Determine the [x, y] coordinate at the center of the cell enclosing the given text.  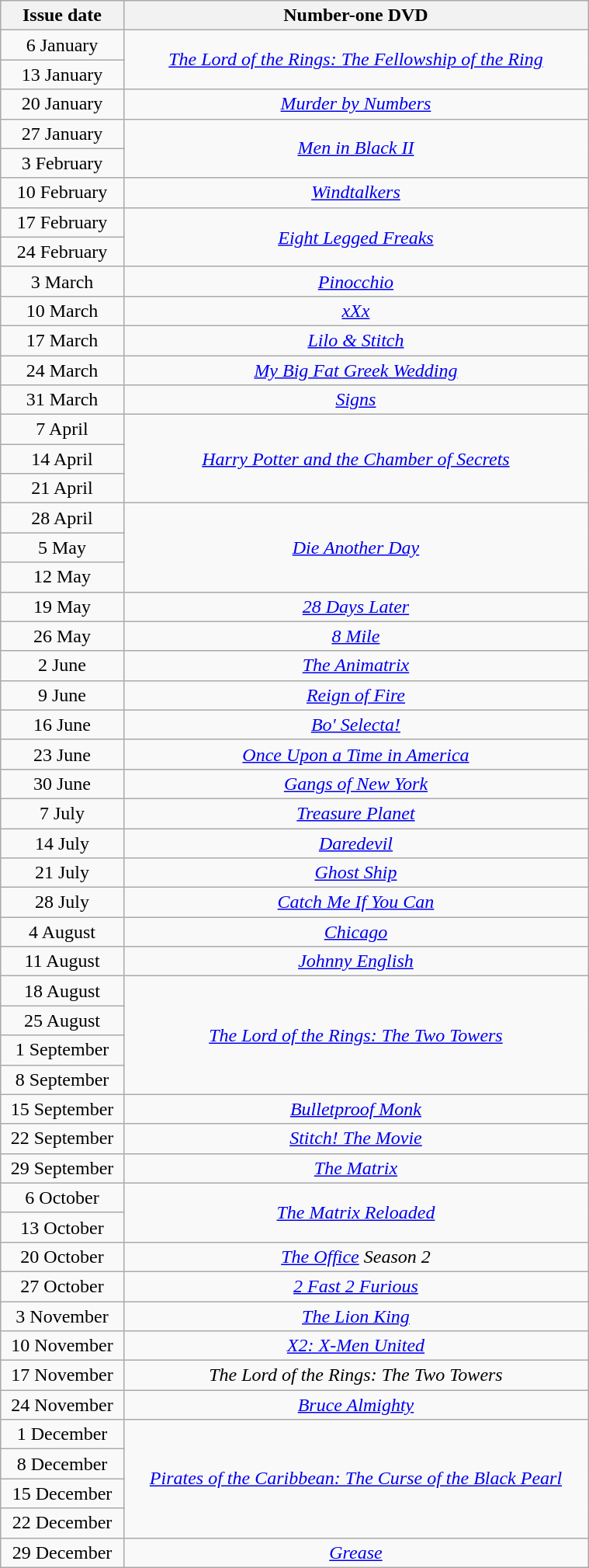
21 April [62, 488]
20 October [62, 1257]
17 March [62, 340]
8 Mile [355, 636]
Pirates of the Caribbean: The Curse of the Black Pearl [355, 1479]
17 February [62, 222]
Eight Legged Freaks [355, 237]
The Lion King [355, 1316]
19 May [62, 607]
14 April [62, 459]
Men in Black II [355, 148]
17 November [62, 1375]
13 October [62, 1227]
28 April [62, 518]
15 December [62, 1493]
The Lord of the Rings: The Fellowship of the Ring [355, 60]
16 June [62, 725]
2 Fast 2 Furious [355, 1286]
Once Upon a Time in America [355, 754]
4 August [62, 932]
Pinocchio [355, 281]
26 May [62, 636]
24 November [62, 1405]
27 October [62, 1286]
Stitch! The Movie [355, 1139]
Catch Me If You Can [355, 902]
The Office Season 2 [355, 1257]
12 May [62, 577]
The Animatrix [355, 666]
24 March [62, 370]
2 June [62, 666]
My Big Fat Greek Wedding [355, 370]
Harry Potter and the Chamber of Secrets [355, 459]
31 March [62, 400]
Die Another Day [355, 548]
27 January [62, 134]
9 June [62, 695]
The Matrix [355, 1168]
3 March [62, 281]
The Matrix Reloaded [355, 1212]
Daredevil [355, 843]
7 July [62, 813]
Windtalkers [355, 193]
1 December [62, 1434]
18 August [62, 991]
Ghost Ship [355, 873]
Chicago [355, 932]
14 July [62, 843]
Reign of Fire [355, 695]
X2: X-Men United [355, 1346]
28 Days Later [355, 607]
24 February [62, 252]
Number-one DVD [355, 16]
8 September [62, 1080]
Bulletproof Monk [355, 1109]
Issue date [62, 16]
11 August [62, 961]
30 June [62, 784]
29 December [62, 1552]
25 August [62, 1020]
1 September [62, 1050]
5 May [62, 548]
23 June [62, 754]
Grease [355, 1552]
13 January [62, 75]
10 March [62, 311]
10 November [62, 1346]
Treasure Planet [355, 813]
3 February [62, 163]
29 September [62, 1168]
Gangs of New York [355, 784]
3 November [62, 1316]
Signs [355, 400]
10 February [62, 193]
xXx [355, 311]
21 July [62, 873]
28 July [62, 902]
6 October [62, 1198]
8 December [62, 1464]
6 January [62, 45]
20 January [62, 104]
Bo' Selecta! [355, 725]
22 September [62, 1139]
Bruce Almighty [355, 1405]
15 September [62, 1109]
7 April [62, 429]
Lilo & Stitch [355, 340]
22 December [62, 1523]
Johnny English [355, 961]
Murder by Numbers [355, 104]
